Search for the cell housing the specified text and yield its [X, Y] center coordinate. 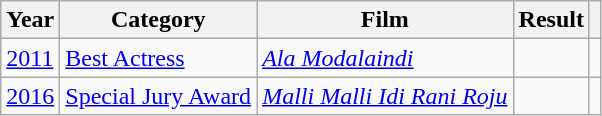
Special Jury Award [158, 96]
Film [385, 20]
Category [158, 20]
Year [30, 20]
Best Actress [158, 58]
Malli Malli Idi Rani Roju [385, 96]
Ala Modalaindi [385, 58]
2011 [30, 58]
2016 [30, 96]
Result [551, 20]
